Find where the given text appears and provide that cell's center as [X, Y] coordinate. 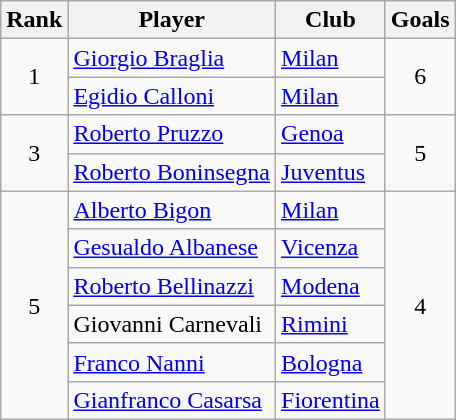
3 [34, 153]
1 [34, 77]
Gesualdo Albanese [172, 248]
Rank [34, 20]
Giovanni Carnevali [172, 324]
Roberto Pruzzo [172, 134]
Roberto Bellinazzi [172, 286]
Giorgio Braglia [172, 58]
Player [172, 20]
Club [331, 20]
Bologna [331, 362]
6 [420, 77]
Franco Nanni [172, 362]
Alberto Bigon [172, 210]
Vicenza [331, 248]
Juventus [331, 172]
Roberto Boninsegna [172, 172]
Egidio Calloni [172, 96]
Fiorentina [331, 400]
Gianfranco Casarsa [172, 400]
Goals [420, 20]
Modena [331, 286]
Genoa [331, 134]
Rimini [331, 324]
4 [420, 305]
